Return the [x, y] coordinate for the center point of the cell that contains the specified text.  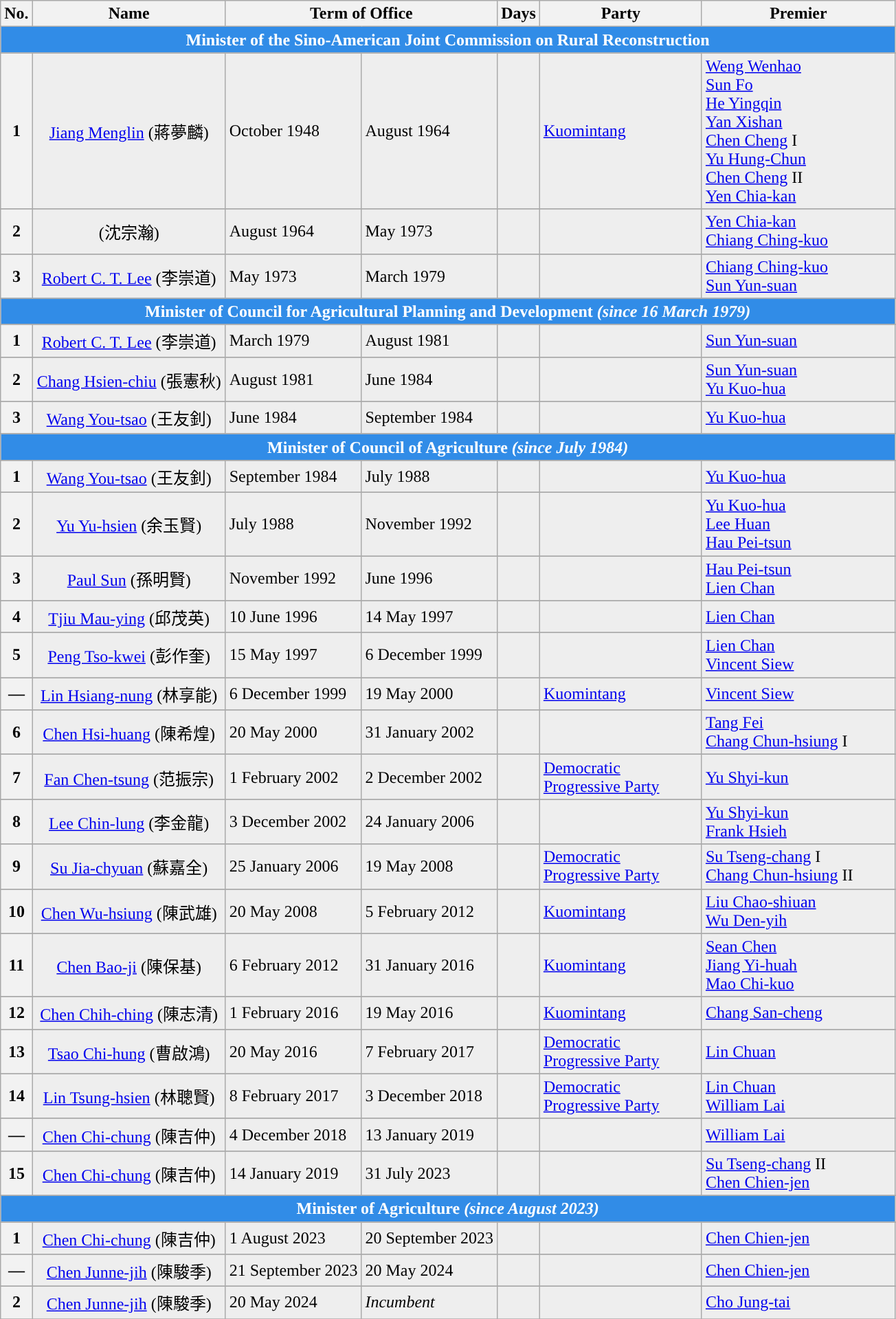
Tjiu Mau-ying (邱茂英) [129, 617]
No. [16, 14]
Sun Yun-suan [798, 341]
Name [129, 14]
24 January 2006 [429, 822]
20 May 2008 [293, 911]
19 May 2008 [429, 866]
Yen Chia-kanChiang Ching-kuo [798, 231]
19 May 2016 [429, 1013]
3 December 2002 [293, 822]
Minister of the Sino-American Joint Commission on Rural Reconstruction [448, 40]
10 [16, 911]
Chen Hsi-huang (陳希煌) [129, 733]
8 February 2017 [293, 1096]
Yu Yu-hsien (余玉賢) [129, 524]
6 [16, 733]
Cho Jung-tai [798, 1303]
Sun Yun-suanYu Kuo-hua [798, 379]
Peng Tso-kwei (彭作奎) [129, 656]
Minister of Council of Agriculture (since July 1984) [448, 447]
Liu Chao-shiuanWu Den-yih [798, 911]
Chen Bao-ji (陳保基) [129, 965]
Yu Shyi-kun [798, 777]
Yu Shyi-kunFrank Hsieh [798, 822]
Lin Tsung-hsien (林聰賢) [129, 1096]
Days [519, 14]
14 May 1997 [429, 617]
25 January 2006 [293, 866]
Premier [798, 14]
7 February 2017 [429, 1052]
Term of Office [361, 14]
31 July 2023 [429, 1173]
Lien Chan [798, 617]
15 May 1997 [293, 656]
Su Tseng-chang IChang Chun-hsiung II [798, 866]
5 [16, 656]
Chen Wu-hsiung (陳武雄) [129, 911]
(沈宗瀚) [129, 231]
6 February 2012 [293, 965]
Party [620, 14]
Sean ChenJiang Yi-huahMao Chi-kuo [798, 965]
4 [16, 617]
4 December 2018 [293, 1134]
Chiang Ching-kuoSun Yun-suan [798, 276]
13 [16, 1052]
Vincent Siew [798, 694]
Chang San-cheng [798, 1013]
Lin ChuanWilliam Lai [798, 1096]
June 1996 [429, 577]
7 [16, 777]
1 August 2023 [293, 1239]
Hau Pei-tsunLien Chan [798, 577]
14 [16, 1096]
1 February 2002 [293, 777]
Weng WenhaoSun FoHe YingqinYan XishanChen Cheng IYu Hung-ChunChen Cheng IIYen Chia-kan [798, 131]
12 [16, 1013]
20 May 2000 [293, 733]
3 December 2018 [429, 1096]
5 February 2012 [429, 911]
1 February 2016 [293, 1013]
11 [16, 965]
14 January 2019 [293, 1173]
10 June 1996 [293, 617]
Tsao Chi-hung (曹啟鴻) [129, 1052]
William Lai [798, 1134]
October 1948 [293, 131]
Paul Sun (孫明賢) [129, 577]
31 January 2002 [429, 733]
Chen Chih-ching (陳志清) [129, 1013]
Fan Chen-tsung (范振宗) [129, 777]
20 September 2023 [429, 1239]
Su Jia-chyuan (蘇嘉全) [129, 866]
21 September 2023 [293, 1270]
Lee Chin-lung (李金龍) [129, 822]
Minister of Agriculture (since August 2023) [448, 1208]
15 [16, 1173]
Lien ChanVincent Siew [798, 656]
Incumbent [429, 1303]
Minister of Council for Agricultural Planning and Development (since 16 March 1979) [448, 311]
Tang FeiChang Chun-hsiung I [798, 733]
8 [16, 822]
2 December 2002 [429, 777]
Su Tseng-chang IIChen Chien-jen [798, 1173]
9 [16, 866]
13 January 2019 [429, 1134]
Jiang Menglin (蔣夢麟) [129, 131]
19 May 2000 [429, 694]
Chang Hsien-chiu (張憲秋) [129, 379]
Lin Chuan [798, 1052]
20 May 2016 [293, 1052]
Lin Hsiang-nung (林享能) [129, 694]
31 January 2016 [429, 965]
Yu Kuo-huaLee HuanHau Pei-tsun [798, 524]
